Identify which cell holds the provided text, then report its [X, Y] central coordinate. 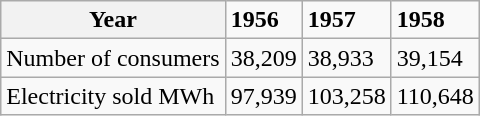
38,933 [346, 58]
Number of consumers [113, 58]
38,209 [264, 58]
1956 [264, 20]
1958 [435, 20]
110,648 [435, 96]
39,154 [435, 58]
103,258 [346, 96]
1957 [346, 20]
Year [113, 20]
97,939 [264, 96]
Electricity sold MWh [113, 96]
